Find where the given text appears and provide that cell's center as (x, y) coordinate. 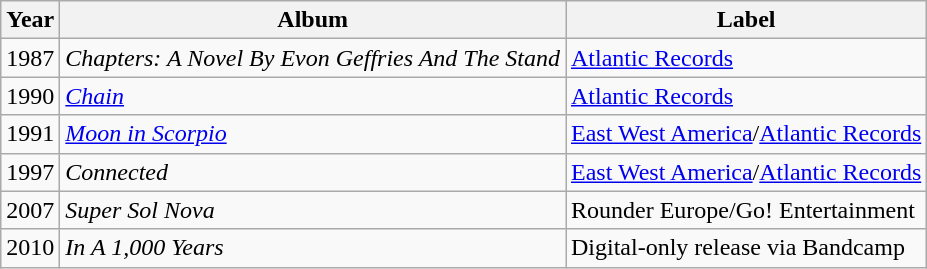
Chapters: A Novel By Evon Geffries And The Stand (313, 58)
Chain (313, 96)
1991 (30, 134)
Connected (313, 172)
Year (30, 20)
In A 1,000 Years (313, 248)
2010 (30, 248)
Label (746, 20)
2007 (30, 210)
Rounder Europe/Go! Entertainment (746, 210)
Moon in Scorpio (313, 134)
1990 (30, 96)
Super Sol Nova (313, 210)
Album (313, 20)
1997 (30, 172)
1987 (30, 58)
Digital-only release via Bandcamp (746, 248)
